Identify which cell holds the provided text, then report its (x, y) central coordinate. 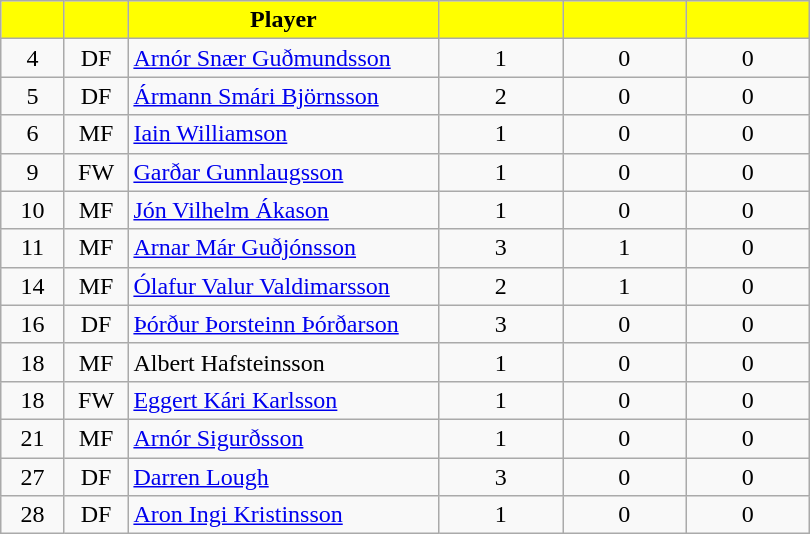
Ármann Smári Björnsson (284, 96)
Jón Vilhelm Ákason (284, 210)
Aron Ingi Kristinsson (284, 515)
Albert Hafsteinsson (284, 362)
11 (33, 248)
Arnór Sigurðsson (284, 438)
27 (33, 477)
Ólafur Valur Valdimarsson (284, 286)
Eggert Kári Karlsson (284, 400)
21 (33, 438)
16 (33, 324)
5 (33, 96)
9 (33, 172)
10 (33, 210)
Iain Williamson (284, 134)
Garðar Gunnlaugsson (284, 172)
6 (33, 134)
28 (33, 515)
Arnar Már Guðjónsson (284, 248)
Darren Lough (284, 477)
4 (33, 58)
14 (33, 286)
Arnór Snær Guðmundsson (284, 58)
Player (284, 20)
Þórður Þorsteinn Þórðarson (284, 324)
